From the cell containing the given text, extract its center point as (X, Y) coordinate. 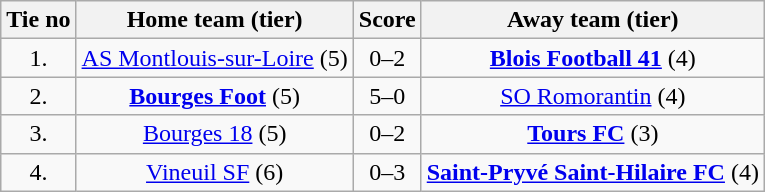
4. (38, 172)
5–0 (387, 96)
Away team (tier) (592, 20)
Bourges Foot (5) (214, 96)
2. (38, 96)
AS Montlouis-sur-Loire (5) (214, 58)
1. (38, 58)
Blois Football 41 (4) (592, 58)
Vineuil SF (6) (214, 172)
0–3 (387, 172)
SO Romorantin (4) (592, 96)
Bourges 18 (5) (214, 134)
Tours FC (3) (592, 134)
Saint-Pryvé Saint-Hilaire FC (4) (592, 172)
Tie no (38, 20)
Score (387, 20)
3. (38, 134)
Home team (tier) (214, 20)
